Return the [X, Y] coordinate for the center point of the cell that contains the specified text.  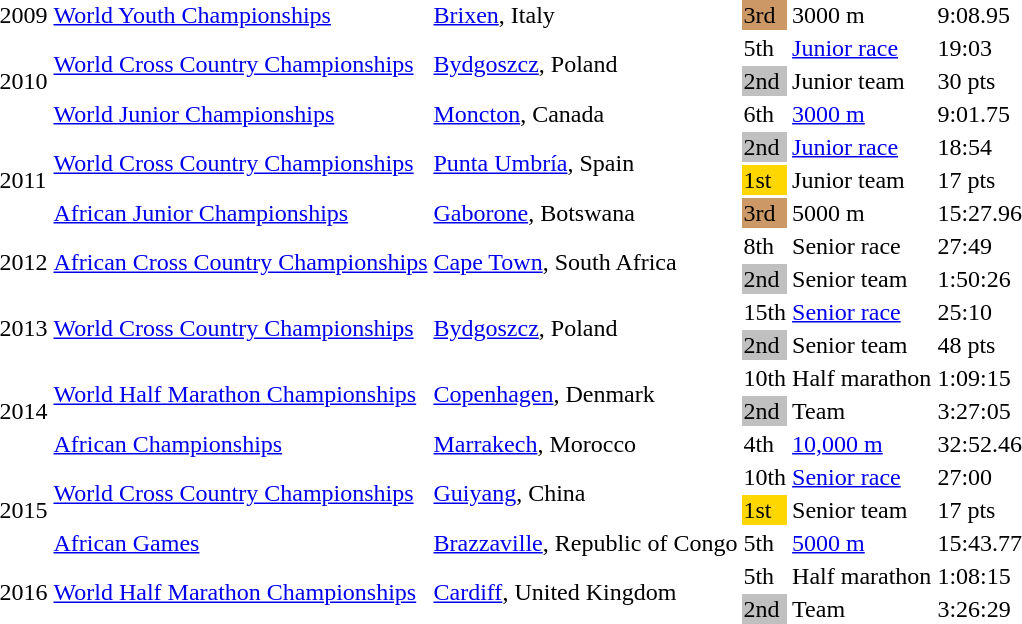
World Junior Championships [240, 114]
10,000 m [862, 444]
Punta Umbría, Spain [586, 164]
Cape Town, South Africa [586, 262]
8th [765, 246]
Gaborone, Botswana [586, 213]
Moncton, Canada [586, 114]
15th [765, 312]
Cardiff, United Kingdom [586, 592]
Copenhagen, Denmark [586, 394]
African Junior Championships [240, 213]
4th [765, 444]
Guiyang, China [586, 494]
African Games [240, 543]
Marrakech, Morocco [586, 444]
African Championships [240, 444]
Brixen, Italy [586, 15]
World Youth Championships [240, 15]
Brazzaville, Republic of Congo [586, 543]
African Cross Country Championships [240, 262]
6th [765, 114]
